Find where the given text appears and provide that cell's center as (X, Y) coordinate. 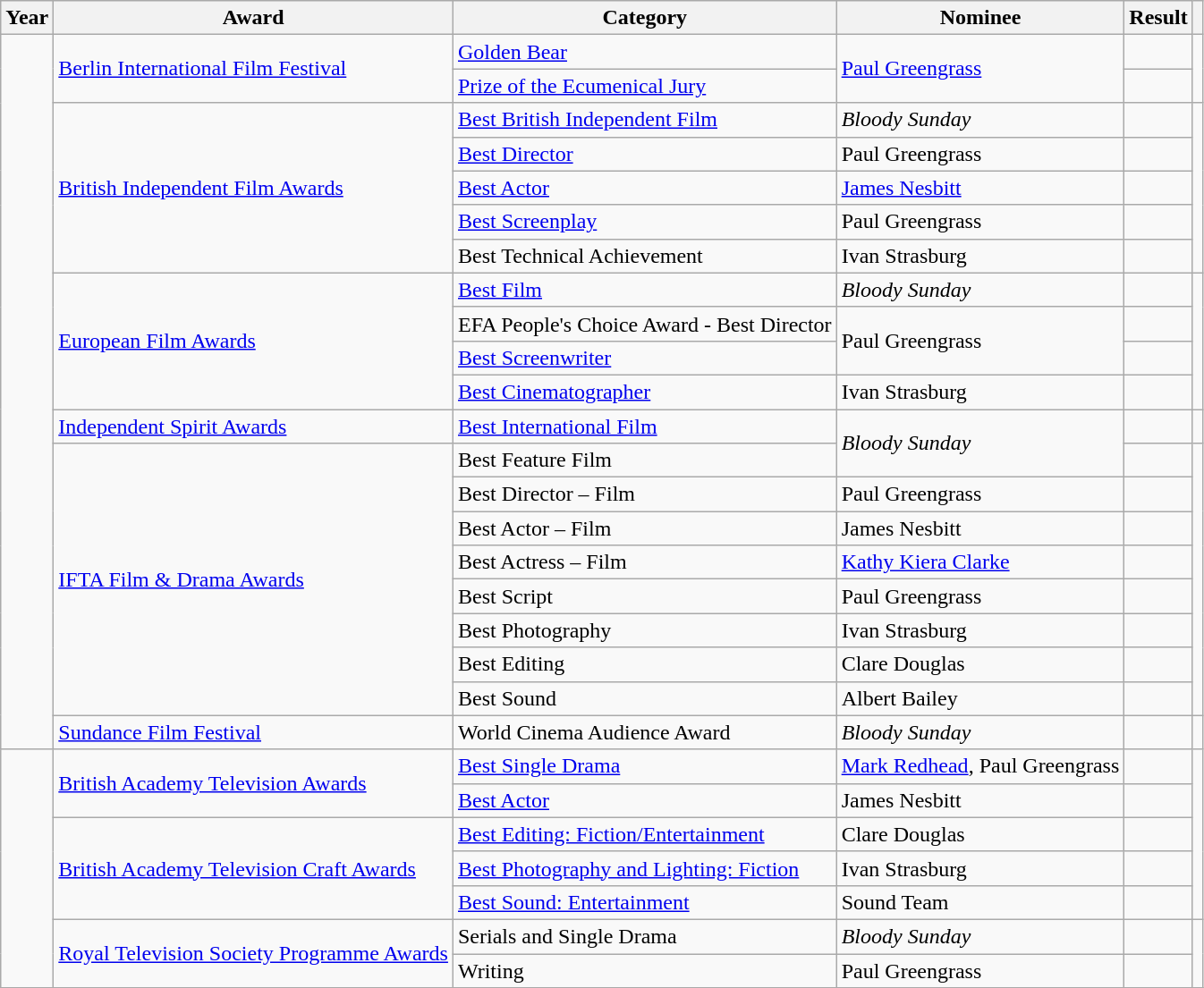
Best Photography (644, 630)
Best Actor – Film (644, 528)
Sundance Film Festival (254, 732)
Golden Bear (644, 52)
Best Editing (644, 664)
Royal Television Society Programme Awards (254, 953)
Category (644, 18)
Kathy Kiera Clarke (980, 562)
Berlin International Film Festival (254, 69)
Result (1158, 18)
Best Film (644, 290)
Nominee (980, 18)
Best Sound: Entertainment (644, 902)
Best Single Drama (644, 766)
Best Screenplay (644, 222)
European Film Awards (254, 341)
Year (27, 18)
Prize of the Ecumenical Jury (644, 86)
Independent Spirit Awards (254, 426)
British Academy Television Awards (254, 783)
Best Script (644, 596)
Best Director (644, 154)
EFA People's Choice Award - Best Director (644, 324)
IFTA Film & Drama Awards (254, 579)
Writing (644, 970)
World Cinema Audience Award (644, 732)
Best British Independent Film (644, 120)
British Independent Film Awards (254, 188)
Sound Team (980, 902)
Award (254, 18)
Best International Film (644, 426)
Best Cinematographer (644, 392)
Mark Redhead, Paul Greengrass (980, 766)
Best Photography and Lighting: Fiction (644, 868)
British Academy Television Craft Awards (254, 868)
Best Feature Film (644, 460)
Albert Bailey (980, 698)
Best Actress – Film (644, 562)
Best Sound (644, 698)
Best Technical Achievement (644, 256)
Best Editing: Fiction/Entertainment (644, 834)
Serials and Single Drama (644, 936)
Best Director – Film (644, 494)
Best Screenwriter (644, 358)
